Return [x, y] of the center of cell containing provided text 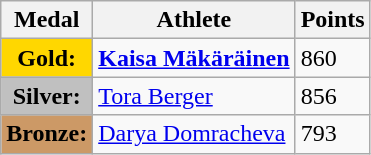
860 [332, 58]
Silver: [47, 96]
Gold: [47, 58]
Bronze: [47, 134]
Tora Berger [194, 96]
856 [332, 96]
Darya Domracheva [194, 134]
Athlete [194, 20]
Points [332, 20]
Medal [47, 20]
793 [332, 134]
Kaisa Mäkäräinen [194, 58]
